Find where the given text appears and provide that cell's center as [X, Y] coordinate. 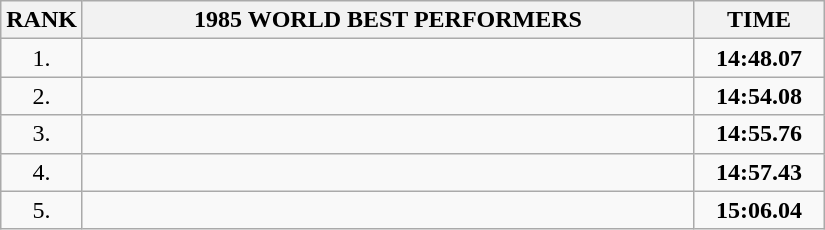
5. [42, 210]
RANK [42, 20]
14:48.07 [760, 58]
1985 WORLD BEST PERFORMERS [388, 20]
3. [42, 134]
15:06.04 [760, 210]
4. [42, 172]
2. [42, 96]
14:55.76 [760, 134]
TIME [760, 20]
14:54.08 [760, 96]
1. [42, 58]
14:57.43 [760, 172]
